Detect which cell encompasses the target text, then output its [x, y] center coordinate. 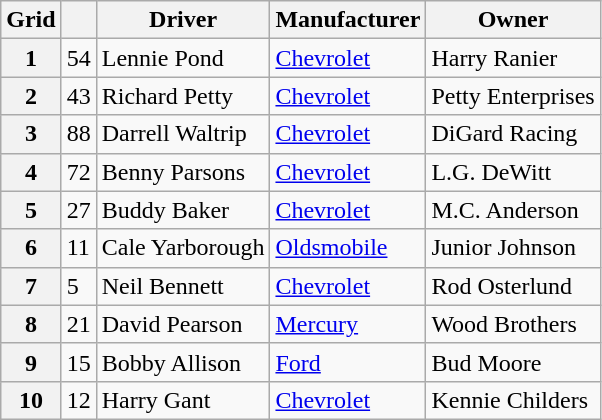
Bobby Allison [183, 362]
Buddy Baker [183, 210]
Manufacturer [348, 20]
2 [31, 96]
8 [31, 324]
Harry Gant [183, 400]
9 [31, 362]
43 [78, 96]
10 [31, 400]
4 [31, 172]
Owner [513, 20]
1 [31, 58]
DiGard Racing [513, 134]
Harry Ranier [513, 58]
David Pearson [183, 324]
Ford [348, 362]
21 [78, 324]
Kennie Childers [513, 400]
Lennie Pond [183, 58]
Junior Johnson [513, 248]
6 [31, 248]
11 [78, 248]
27 [78, 210]
15 [78, 362]
Darrell Waltrip [183, 134]
M.C. Anderson [513, 210]
Neil Bennett [183, 286]
3 [31, 134]
Rod Osterlund [513, 286]
88 [78, 134]
L.G. DeWitt [513, 172]
7 [31, 286]
Bud Moore [513, 362]
54 [78, 58]
Wood Brothers [513, 324]
12 [78, 400]
Driver [183, 20]
Grid [31, 20]
72 [78, 172]
Benny Parsons [183, 172]
Cale Yarborough [183, 248]
Richard Petty [183, 96]
Mercury [348, 324]
Oldsmobile [348, 248]
Petty Enterprises [513, 96]
